Pinpoint the cell where the given text exists, returning its (X, Y) midpoint coordinate. 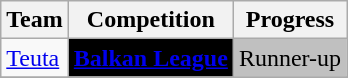
Competition (150, 20)
Balkan League (150, 58)
Teuta (35, 58)
Runner-up (290, 58)
Progress (290, 20)
Team (35, 20)
